Output the (X, Y) coordinate of the center of the cell containing the given text.  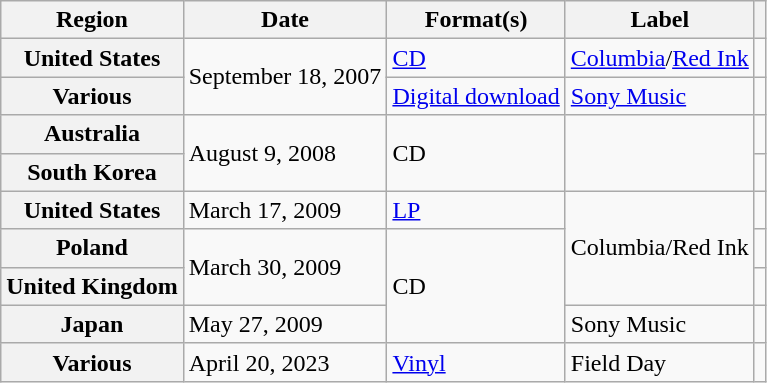
Field Day (660, 362)
September 18, 2007 (285, 77)
United Kingdom (92, 286)
South Korea (92, 172)
Poland (92, 248)
Format(s) (476, 20)
May 27, 2009 (285, 324)
March 17, 2009 (285, 210)
August 9, 2008 (285, 153)
Digital download (476, 96)
Date (285, 20)
March 30, 2009 (285, 267)
April 20, 2023 (285, 362)
Vinyl (476, 362)
Label (660, 20)
LP (476, 210)
Australia (92, 134)
Japan (92, 324)
Region (92, 20)
